For the text-containing cell, return its midpoint in [x, y] coordinate format. 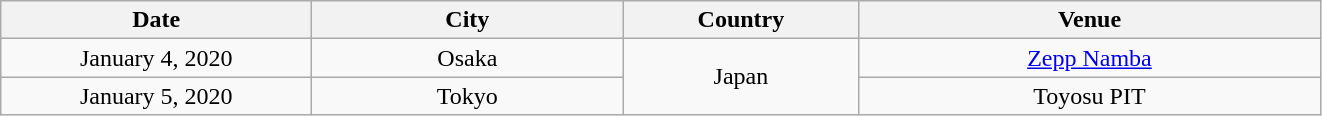
Tokyo [468, 96]
January 5, 2020 [156, 96]
January 4, 2020 [156, 58]
Toyosu PIT [1090, 96]
Osaka [468, 58]
Zepp Namba [1090, 58]
Country [741, 20]
Venue [1090, 20]
City [468, 20]
Japan [741, 77]
Date [156, 20]
